Identify which cell holds the provided text, then report its [x, y] central coordinate. 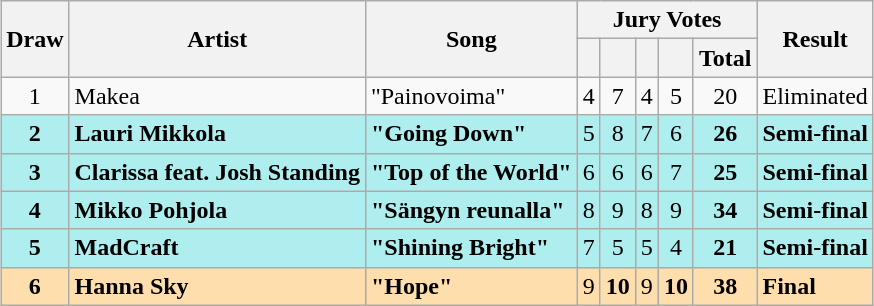
Song [471, 39]
Hanna Sky [217, 286]
20 [725, 96]
"Shining Bright" [471, 248]
Total [725, 58]
Jury Votes [667, 20]
25 [725, 172]
Clarissa feat. Josh Standing [217, 172]
26 [725, 134]
Lauri Mikkola [217, 134]
Mikko Pohjola [217, 210]
Makea [217, 96]
2 [35, 134]
Final [815, 286]
Result [815, 39]
Artist [217, 39]
"Hope" [471, 286]
3 [35, 172]
Eliminated [815, 96]
"Sängyn reunalla" [471, 210]
1 [35, 96]
21 [725, 248]
MadCraft [217, 248]
"Painovoima" [471, 96]
34 [725, 210]
Draw [35, 39]
38 [725, 286]
"Going Down" [471, 134]
"Top of the World" [471, 172]
